For the text-containing cell, return its midpoint in [X, Y] coordinate format. 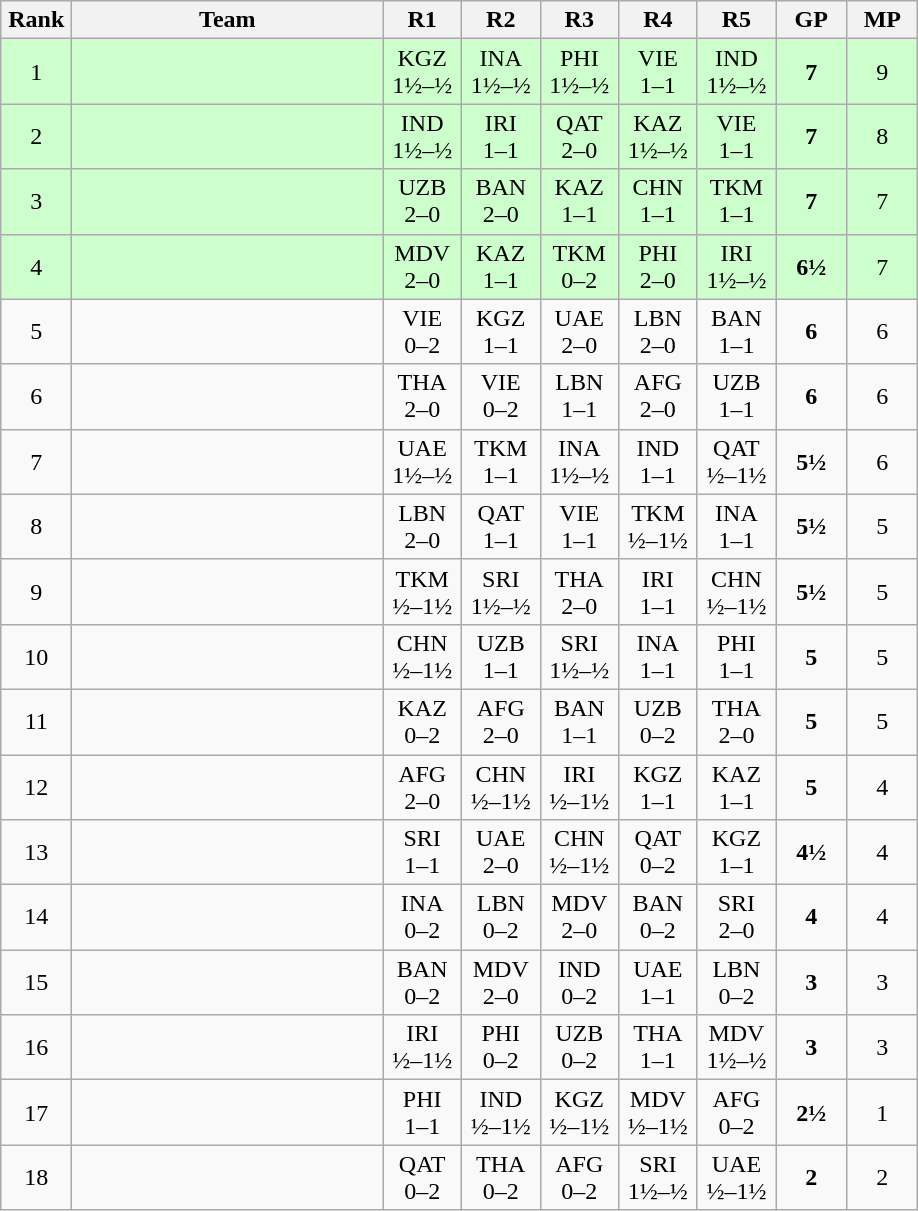
INA0–2 [422, 918]
GP [812, 20]
6½ [812, 266]
SRI1–1 [422, 852]
UAE1–1 [658, 982]
UAE1½–½ [422, 462]
2½ [812, 1112]
16 [36, 1048]
18 [36, 1178]
TKM0–2 [580, 266]
QAT1–1 [500, 526]
R1 [422, 20]
Rank [36, 20]
13 [36, 852]
R5 [736, 20]
MP [882, 20]
R3 [580, 20]
KGZ½–1½ [580, 1112]
4½ [812, 852]
KGZ1½–½ [422, 72]
10 [36, 656]
IND1–1 [658, 462]
MDV½–1½ [658, 1112]
15 [36, 982]
12 [36, 786]
R2 [500, 20]
IRI1½–½ [736, 266]
KAZ0–2 [422, 722]
PHI1½–½ [580, 72]
CHN1–1 [658, 202]
PHI2–0 [658, 266]
KAZ1½–½ [658, 136]
17 [36, 1112]
QAT2–0 [580, 136]
PHI0–2 [500, 1048]
R4 [658, 20]
UAE½–1½ [736, 1178]
SRI2–0 [736, 918]
UZB2–0 [422, 202]
11 [36, 722]
MDV1½–½ [736, 1048]
THA1–1 [658, 1048]
LBN1–1 [580, 396]
IND½–1½ [500, 1112]
IND0–2 [580, 982]
BAN2–0 [500, 202]
QAT½–1½ [736, 462]
THA0–2 [500, 1178]
14 [36, 918]
Team [228, 20]
